Return [x, y] of the center of cell containing provided text 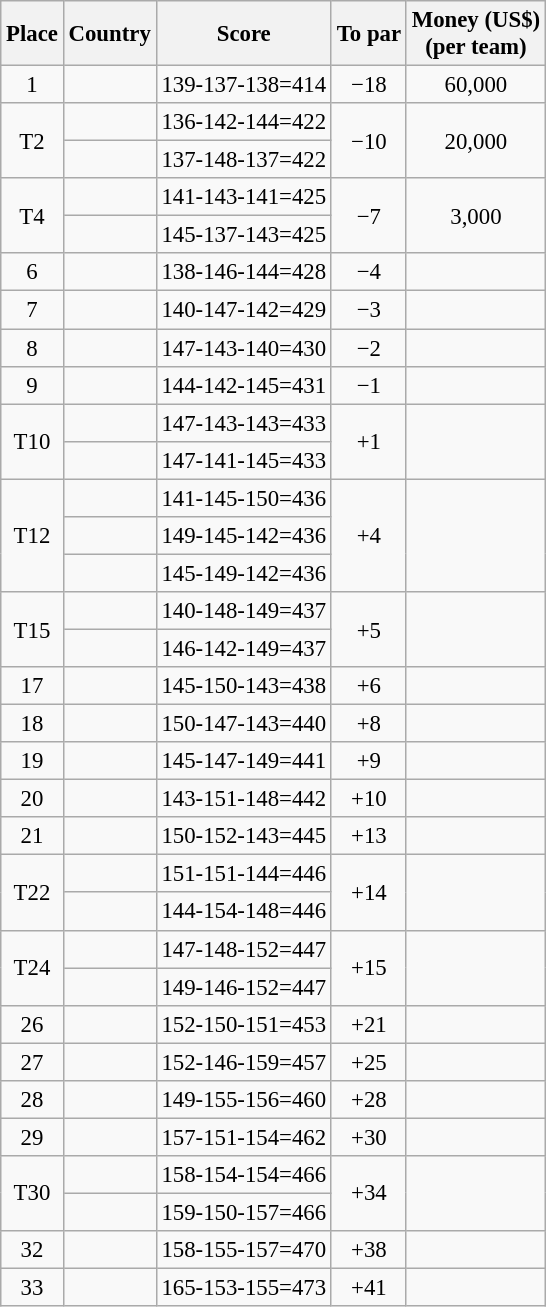
159-150-157=466 [244, 1212]
145-150-143=438 [244, 686]
152-150-151=453 [244, 1024]
+5 [368, 630]
150-147-143=440 [244, 724]
1 [32, 85]
+9 [368, 761]
147-148-152=447 [244, 949]
T10 [32, 442]
151-151-144=446 [244, 874]
147-143-143=433 [244, 423]
145-137-143=425 [244, 235]
9 [32, 385]
T30 [32, 1194]
+8 [368, 724]
T15 [32, 630]
+14 [368, 892]
21 [32, 836]
17 [32, 686]
T2 [32, 140]
+28 [368, 1100]
143-151-148=442 [244, 799]
140-148-149=437 [244, 611]
+15 [368, 968]
+38 [368, 1250]
+30 [368, 1137]
Money (US$)(per team) [476, 34]
29 [32, 1137]
−7 [368, 216]
158-155-157=470 [244, 1250]
+4 [368, 536]
T12 [32, 536]
+34 [368, 1194]
141-143-141=425 [244, 197]
T22 [32, 892]
152-146-159=457 [244, 1062]
60,000 [476, 85]
+6 [368, 686]
To par [368, 34]
149-155-156=460 [244, 1100]
137-148-137=422 [244, 160]
158-154-154=466 [244, 1175]
3,000 [476, 216]
140-147-142=429 [244, 310]
+21 [368, 1024]
Score [244, 34]
27 [32, 1062]
−1 [368, 385]
−4 [368, 273]
20,000 [476, 140]
−2 [368, 348]
+41 [368, 1288]
T4 [32, 216]
32 [32, 1250]
Country [110, 34]
149-145-142=436 [244, 536]
20 [32, 799]
146-142-149=437 [244, 648]
−10 [368, 140]
139-137-138=414 [244, 85]
157-151-154=462 [244, 1137]
19 [32, 761]
144-154-148=446 [244, 912]
+13 [368, 836]
−3 [368, 310]
145-149-142=436 [244, 573]
6 [32, 273]
+25 [368, 1062]
26 [32, 1024]
147-143-140=430 [244, 348]
149-146-152=447 [244, 987]
144-142-145=431 [244, 385]
147-141-145=433 [244, 460]
145-147-149=441 [244, 761]
150-152-143=445 [244, 836]
+10 [368, 799]
−18 [368, 85]
8 [32, 348]
+1 [368, 442]
18 [32, 724]
33 [32, 1288]
138-146-144=428 [244, 273]
165-153-155=473 [244, 1288]
7 [32, 310]
141-145-150=436 [244, 498]
28 [32, 1100]
T24 [32, 968]
Place [32, 34]
136-142-144=422 [244, 122]
